Detect which cell encompasses the target text, then output its [X, Y] center coordinate. 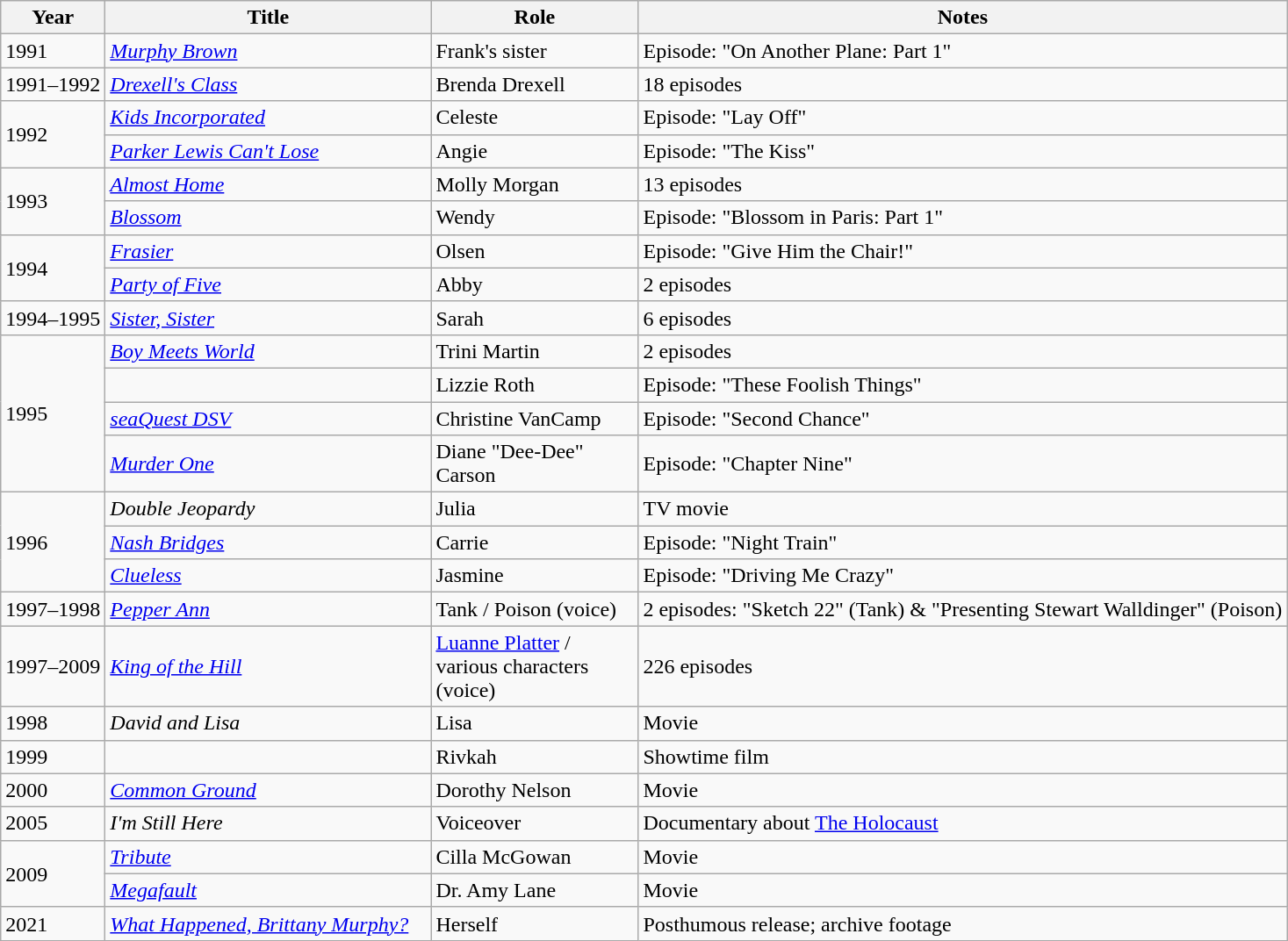
Julia [535, 509]
Murphy Brown [269, 51]
Rivkah [535, 757]
Posthumous release; archive footage [962, 923]
Episode: "On Another Plane: Part 1" [962, 51]
Pepper Ann [269, 609]
Murder One [269, 463]
Wendy [535, 218]
Christine VanCamp [535, 419]
1998 [53, 723]
Sister, Sister [269, 318]
Molly Morgan [535, 184]
Brenda Drexell [535, 84]
1992 [53, 134]
Episode: "Driving Me Crazy" [962, 576]
Lizzie Roth [535, 384]
Drexell's Class [269, 84]
2021 [53, 923]
Dr. Amy Lane [535, 890]
2000 [53, 790]
Clueless [269, 576]
Celeste [535, 118]
Episode: "Lay Off" [962, 118]
1993 [53, 201]
David and Lisa [269, 723]
Voiceover [535, 823]
Abby [535, 284]
Parker Lewis Can't Lose [269, 151]
Herself [535, 923]
Frank's sister [535, 51]
Boy Meets World [269, 351]
Tank / Poison (voice) [535, 609]
TV movie [962, 509]
Trini Martin [535, 351]
1999 [53, 757]
2009 [53, 873]
1991 [53, 51]
Documentary about The Holocaust [962, 823]
Episode: "Give Him the Chair!" [962, 251]
Common Ground [269, 790]
I'm Still Here [269, 823]
Double Jeopardy [269, 509]
What Happened, Brittany Murphy? [269, 923]
Episode: "Night Train" [962, 542]
Party of Five [269, 284]
Megafault [269, 890]
Cilla McGowan [535, 857]
Frasier [269, 251]
Nash Bridges [269, 542]
1997–1998 [53, 609]
seaQuest DSV [269, 419]
Episode: "The Kiss" [962, 151]
Dorothy Nelson [535, 790]
King of the Hill [269, 666]
Almost Home [269, 184]
Angie [535, 151]
1995 [53, 413]
1996 [53, 542]
Showtime film [962, 757]
Episode: "Chapter Nine" [962, 463]
226 episodes [962, 666]
2 episodes: "Sketch 22" (Tank) & "Presenting Stewart Walldinger" (Poison) [962, 609]
Title [269, 18]
6 episodes [962, 318]
Kids Incorporated [269, 118]
Olsen [535, 251]
Episode: "Blossom in Paris: Part 1" [962, 218]
Sarah [535, 318]
Episode: "Second Chance" [962, 419]
2005 [53, 823]
Tribute [269, 857]
13 episodes [962, 184]
1994–1995 [53, 318]
Carrie [535, 542]
Year [53, 18]
Episode: "These Foolish Things" [962, 384]
Role [535, 18]
1994 [53, 268]
1991–1992 [53, 84]
Lisa [535, 723]
1997–2009 [53, 666]
Jasmine [535, 576]
Luanne Platter / various characters (voice) [535, 666]
Notes [962, 18]
18 episodes [962, 84]
Blossom [269, 218]
Diane "Dee-Dee" Carson [535, 463]
